Return the [x, y] coordinate for the center point of the cell that contains the specified text.  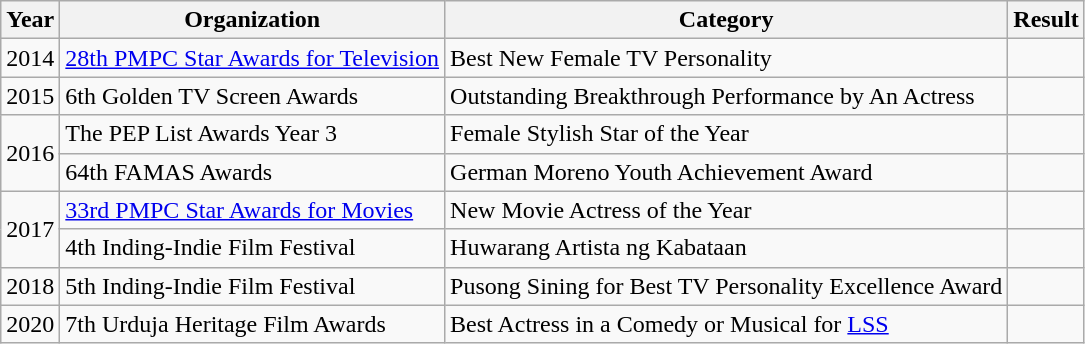
Category [726, 20]
64th FAMAS Awards [252, 172]
Organization [252, 20]
Year [30, 20]
2014 [30, 58]
2017 [30, 229]
The PEP List Awards Year 3 [252, 134]
Best Actress in a Comedy or Musical for LSS [726, 324]
4th Inding-Indie Film Festival [252, 248]
2015 [30, 96]
6th Golden TV Screen Awards [252, 96]
33rd PMPC Star Awards for Movies [252, 210]
Outstanding Breakthrough Performance by An Actress [726, 96]
Pusong Sining for Best TV Personality Excellence Award [726, 286]
German Moreno Youth Achievement Award [726, 172]
2020 [30, 324]
Female Stylish Star of the Year [726, 134]
2018 [30, 286]
7th Urduja Heritage Film Awards [252, 324]
New Movie Actress of the Year [726, 210]
Result [1046, 20]
28th PMPC Star Awards for Television [252, 58]
2016 [30, 153]
Best New Female TV Personality [726, 58]
Huwarang Artista ng Kabataan [726, 248]
5th Inding-Indie Film Festival [252, 286]
